Scan for the cell matching the given text and deliver its [X, Y] coordinate at center. 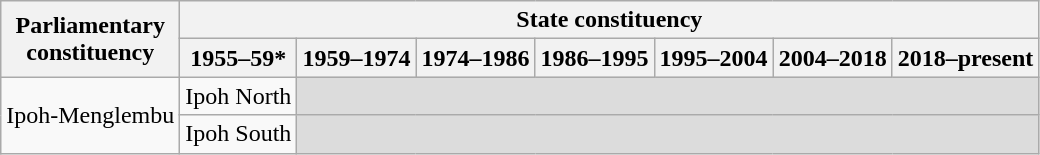
1974–1986 [476, 58]
Parliamentaryconstituency [90, 39]
Ipoh-Menglembu [90, 115]
1995–2004 [714, 58]
2018–present [966, 58]
Ipoh North [238, 96]
1986–1995 [594, 58]
State constituency [610, 20]
1959–1974 [356, 58]
Ipoh South [238, 134]
2004–2018 [832, 58]
1955–59* [238, 58]
